Scan for the cell matching the given text and deliver its [x, y] coordinate at center. 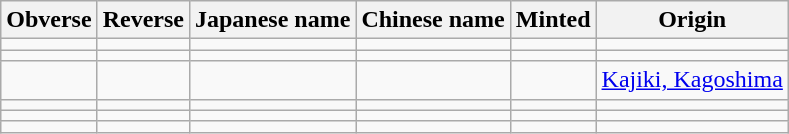
Japanese name [272, 20]
Minted [553, 20]
Origin [692, 20]
Obverse [49, 20]
Reverse [143, 20]
Chinese name [433, 20]
Kajiki, Kagoshima [692, 80]
